Determine the [X, Y] coordinate at the center of the cell enclosing the given text.  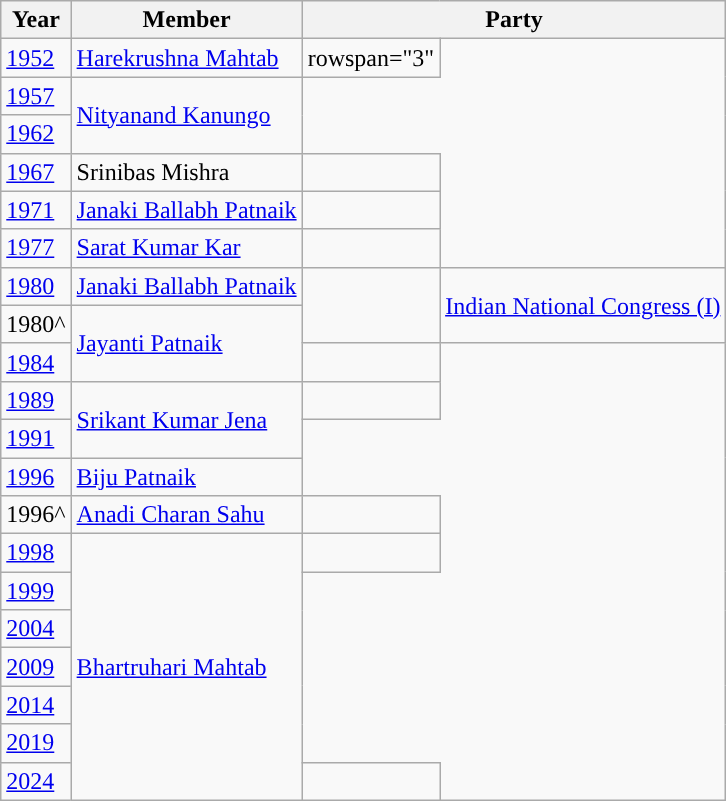
Nityanand Kanungo [186, 115]
1996 [36, 477]
Jayanti Patnaik [186, 343]
Biju Patnaik [186, 477]
Year [36, 20]
1967 [36, 172]
rowspan="3" [371, 58]
1980 [36, 286]
Sarat Kumar Kar [186, 248]
1952 [36, 58]
Member [186, 20]
Srinibas Mishra [186, 172]
2009 [36, 667]
1962 [36, 134]
2019 [36, 743]
2004 [36, 629]
1996^ [36, 515]
1989 [36, 400]
Indian National Congress (I) [583, 305]
1984 [36, 362]
2014 [36, 705]
1971 [36, 210]
Harekrushna Mahtab [186, 58]
Srikant Kumar Jena [186, 419]
1999 [36, 591]
1991 [36, 438]
2024 [36, 781]
1977 [36, 248]
1980^ [36, 324]
Bhartruhari Mahtab [186, 667]
1998 [36, 553]
Anadi Charan Sahu [186, 515]
1957 [36, 96]
Party [514, 20]
